Detect which cell encompasses the target text, then output its [x, y] center coordinate. 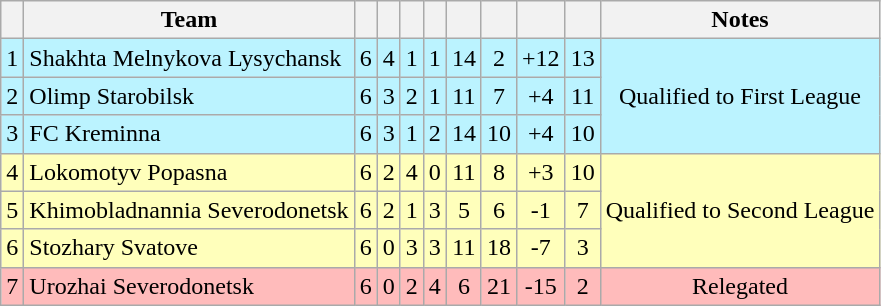
+3 [542, 172]
Notes [740, 20]
-1 [542, 210]
Shakhta Melnykova Lysychansk [189, 58]
Team [189, 20]
Qualified to Second League [740, 210]
8 [498, 172]
-15 [542, 286]
Urozhai Severodonetsk [189, 286]
Olimp Starobilsk [189, 96]
Relegated [740, 286]
+12 [542, 58]
Khimobladnannia Severodonetsk [189, 210]
13 [582, 58]
Qualified to First League [740, 96]
FC Kreminna [189, 134]
Lokomotyv Popasna [189, 172]
Stozhary Svatove [189, 248]
21 [498, 286]
-7 [542, 248]
18 [498, 248]
